Return (x, y) of the center of cell containing provided text 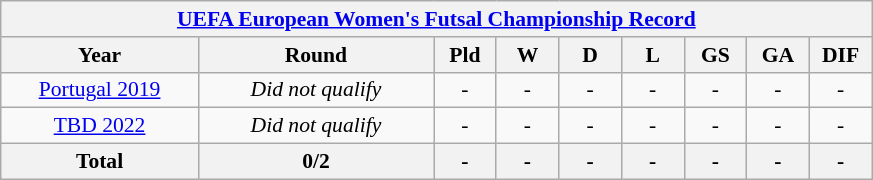
TBD 2022 (100, 126)
D (590, 55)
Year (100, 55)
0/2 (316, 162)
Portugal 2019 (100, 90)
DIF (840, 55)
Round (316, 55)
W (528, 55)
GS (716, 55)
Total (100, 162)
Pld (466, 55)
L (652, 55)
UEFA European Women's Futsal Championship Record (436, 19)
GA (778, 55)
